Find where the given text appears and provide that cell's center as (x, y) coordinate. 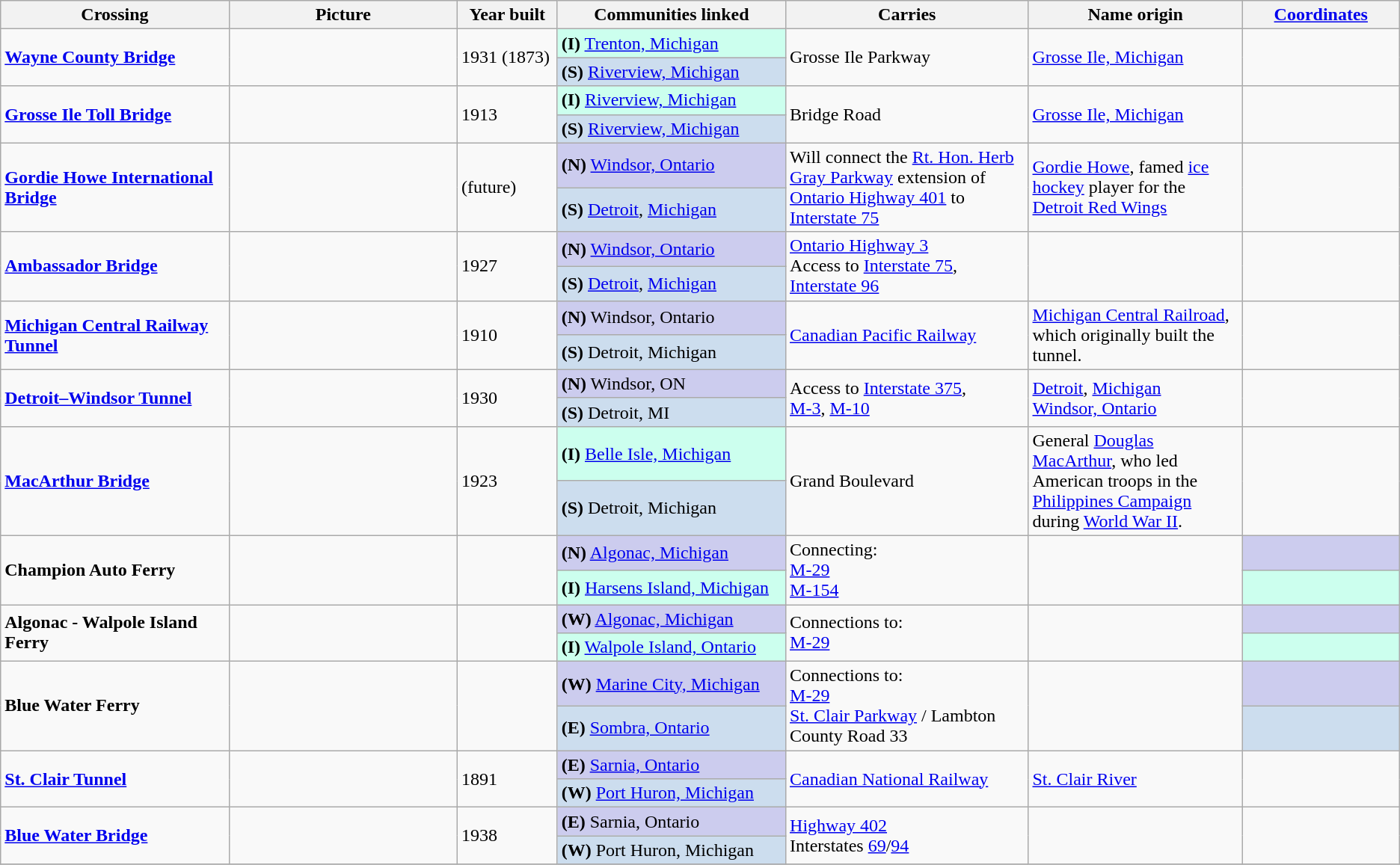
1923 (508, 481)
Highway 402Interstates 69/94 (907, 836)
Detroit–Windsor Tunnel (115, 398)
General Douglas MacArthur, who led American troops in the Philippines Campaign during World War II. (1135, 481)
Grosse Ile Parkway (907, 58)
St. Clair Tunnel (115, 779)
Communities linked (672, 15)
Will connect the Rt. Hon. Herb Gray Parkway extension of Ontario Highway 401 to Interstate 75 (907, 187)
(future) (508, 187)
Bridge Road (907, 114)
1913 (508, 114)
Blue Water Ferry (115, 706)
Grosse Ile Toll Bridge (115, 114)
Algonac - Walpole Island Ferry (115, 632)
1930 (508, 398)
(I) Riverview, Michigan (672, 100)
Canadian Pacific Railway (907, 335)
Access to Interstate 375,M-3, M-10 (907, 398)
(I) Trenton, Michigan (672, 43)
1938 (508, 836)
Michigan Central Railway Tunnel (115, 335)
(E) Sombra, Ontario (672, 728)
Blue Water Bridge (115, 836)
Ambassador Bridge (115, 266)
1931 (1873) (508, 58)
Detroit, MichiganWindsor, Ontario (1135, 398)
St. Clair River (1135, 779)
(W) Marine City, Michigan (672, 684)
Connections to:M-29 (907, 632)
Carries (907, 15)
1910 (508, 335)
Grand Boulevard (907, 481)
Name origin (1135, 15)
Picture (343, 15)
(N) Algonac, Michigan (672, 552)
Gordie Howe, famed ice hockey player for the Detroit Red Wings (1135, 187)
Ontario Highway 3Access to Interstate 75, Interstate 96 (907, 266)
Connections to:M-29 St. Clair Parkway / Lambton County Road 33 (907, 706)
1891 (508, 779)
Connecting:M-29M-154 (907, 570)
Michigan Central Railroad, which originally built the tunnel. (1135, 335)
1927 (508, 266)
Coordinates (1321, 15)
(I) Harsens Island, Michigan (672, 587)
Canadian National Railway (907, 779)
(W) Algonac, Michigan (672, 618)
Gordie Howe International Bridge (115, 187)
Champion Auto Ferry (115, 570)
(I) Belle Isle, Michigan (672, 453)
(S) Detroit, MI (672, 412)
(I) Walpole Island, Ontario (672, 647)
Wayne County Bridge (115, 58)
(N) Windsor, ON (672, 384)
Year built (508, 15)
Crossing (115, 15)
MacArthur Bridge (115, 481)
